Capture the cell that displays the provided text and extract its [X, Y] central coordinate. 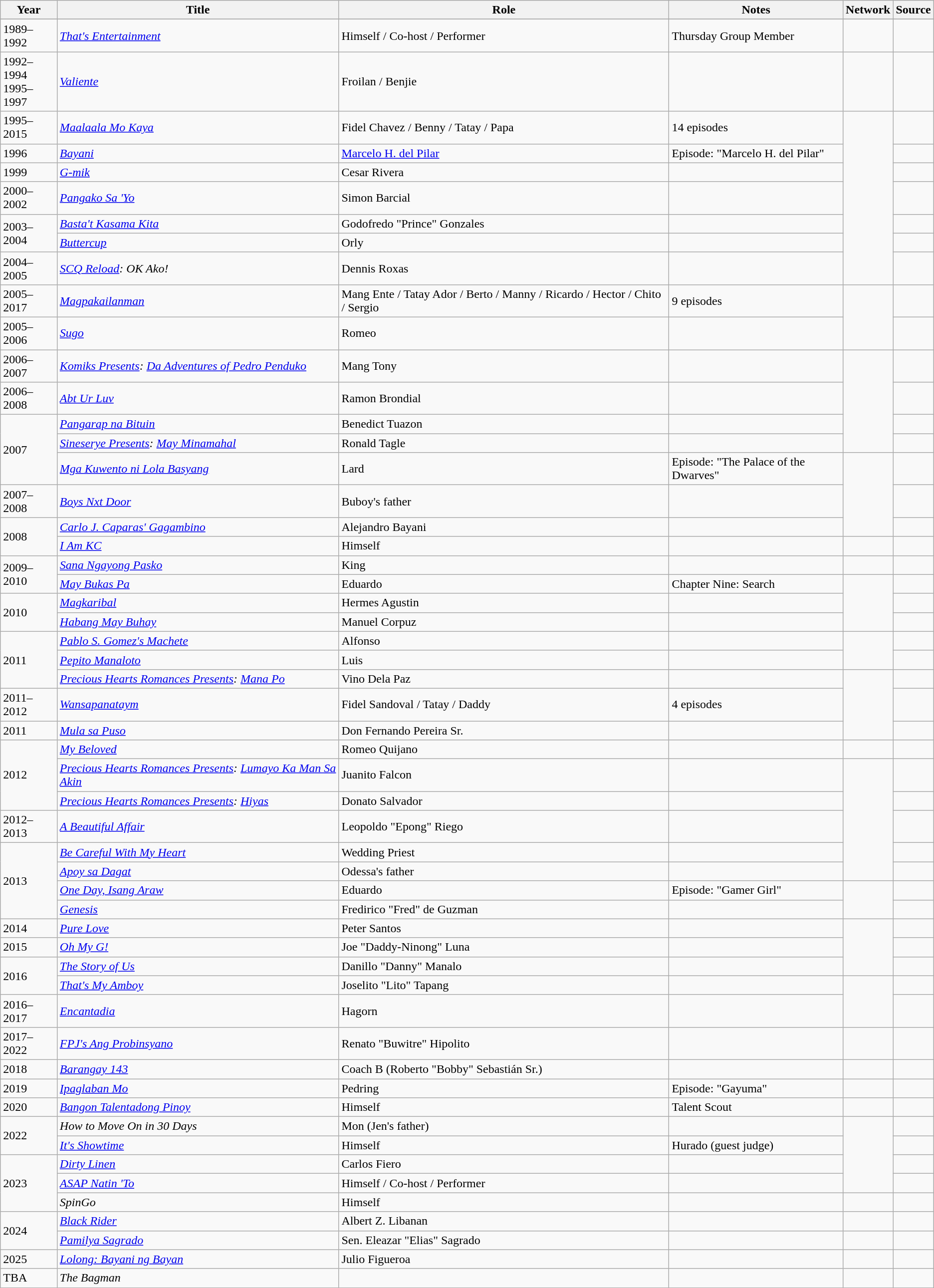
Renato "Buwitre" Hipolito [504, 1043]
Hermes Agustin [504, 603]
Thursday Group Member [756, 36]
Dirty Linen [198, 1164]
Komiks Presents: Da Adventures of Pedro Penduko [198, 365]
Joselito "Lito" Tapang [504, 985]
Bangon Talentadong Pinoy [198, 1107]
Don Fernando Pereira Sr. [504, 730]
Mga Kuwento ni Lola Basyang [198, 469]
Benedict Tuazon [504, 424]
May Bukas Pa [198, 584]
Ipaglaban Mo [198, 1088]
Donato Salvador [504, 801]
Sineserye Presents: May Minamahal [198, 443]
1989–1992 [29, 36]
Pure Love [198, 928]
2009–2010 [29, 574]
Mon (Jen's father) [504, 1126]
Odessa's father [504, 871]
Carlos Fiero [504, 1164]
2008 [29, 536]
Role [504, 10]
2017–2022 [29, 1043]
Ramon Brondial [504, 398]
2018 [29, 1069]
2003–2004 [29, 233]
Valiente [198, 82]
One Day, Isang Araw [198, 890]
1995–2015 [29, 128]
Source [913, 10]
ASAP Natin 'To [198, 1183]
Magpakailanman [198, 300]
2000–2002 [29, 198]
SpinGo [198, 1202]
Apoy sa Dagat [198, 871]
Pamilya Sagrado [198, 1240]
The Bagman [198, 1278]
1992–1994 1995–1997 [29, 82]
Year [29, 10]
SCQ Reload: OK Ako! [198, 268]
14 episodes [756, 128]
Mang Ente / Tatay Ador / Berto / Manny / Ricardo / Hector / Chito / Sergio [504, 300]
Albert Z. Libanan [504, 1221]
Episode: "Gayuma" [756, 1088]
Sana Ngayong Pasko [198, 565]
2016 [29, 976]
FPJ's Ang Probinsyano [198, 1043]
Episode: "Marcelo H. del Pilar" [756, 153]
Dennis Roxas [504, 268]
My Beloved [198, 750]
2006–2007 [29, 365]
2020 [29, 1107]
Abt Ur Luv [198, 398]
Barangay 143 [198, 1069]
Oh My G! [198, 947]
2022 [29, 1136]
Hurado (guest judge) [756, 1145]
2005–2006 [29, 333]
Maalaala Mo Kaya [198, 128]
Buttercup [198, 243]
Network [868, 10]
2024 [29, 1231]
Alejandro Bayani [504, 527]
2019 [29, 1088]
Froilan / Benjie [504, 82]
Habang May Buhay [198, 622]
Manuel Corpuz [504, 622]
Boys Nxt Door [198, 501]
Mang Tony [504, 365]
2016–2017 [29, 1011]
Mula sa Puso [198, 730]
Simon Barcial [504, 198]
Pangarap na Bituin [198, 424]
Precious Hearts Romances Presents: Mana Po [198, 679]
Lard [504, 469]
I Am KC [198, 546]
That's My Amboy [198, 985]
Alfonso [504, 641]
Buboy's father [504, 501]
2007 [29, 450]
Romeo [504, 333]
Lolong: Bayani ng Bayan [198, 1259]
Encantadia [198, 1011]
Fredirico "Fred" de Guzman [504, 909]
Pepito Manaloto [198, 660]
2014 [29, 928]
Talent Scout [756, 1107]
Luis [504, 660]
Notes [756, 10]
Marcelo H. del Pilar [504, 153]
2005–2017 [29, 300]
A Beautiful Affair [198, 826]
Genesis [198, 909]
2011–2012 [29, 705]
Hagorn [504, 1011]
Joe "Daddy-Ninong" Luna [504, 947]
Julio Figueroa [504, 1259]
Magkaribal [198, 603]
Vino Dela Paz [504, 679]
Peter Santos [504, 928]
Godofredo "Prince" Gonzales [504, 224]
Coach B (Roberto "Bobby" Sebastián Sr.) [504, 1069]
Episode: "Gamer Girl" [756, 890]
Title [198, 10]
2013 [29, 881]
1996 [29, 153]
2012 [29, 775]
9 episodes [756, 300]
G-mik [198, 172]
The Story of Us [198, 966]
Sen. Eleazar "Elias" Sagrado [504, 1240]
2015 [29, 947]
Fidel Sandoval / Tatay / Daddy [504, 705]
Juanito Falcon [504, 775]
Bayani [198, 153]
How to Move On in 30 Days [198, 1126]
2023 [29, 1183]
2007–2008 [29, 501]
Leopoldo "Epong" Riego [504, 826]
TBA [29, 1278]
4 episodes [756, 705]
Black Rider [198, 1221]
That's Entertainment [198, 36]
2025 [29, 1259]
Wedding Priest [504, 852]
2012–2013 [29, 826]
Precious Hearts Romances Presents: Hiyas [198, 801]
Sugo [198, 333]
Pedring [504, 1088]
King [504, 565]
It's Showtime [198, 1145]
Wansapanataym [198, 705]
2010 [29, 612]
2004–2005 [29, 268]
Be Careful With My Heart [198, 852]
Ronald Tagle [504, 443]
Precious Hearts Romances Presents: Lumayo Ka Man Sa Akin [198, 775]
Pangako Sa 'Yo [198, 198]
1999 [29, 172]
Basta't Kasama Kita [198, 224]
Carlo J. Caparas' Gagambino [198, 527]
Fidel Chavez / Benny / Tatay / Papa [504, 128]
Chapter Nine: Search [756, 584]
Orly [504, 243]
Romeo Quijano [504, 750]
Episode: "The Palace of the Dwarves" [756, 469]
Danillo "Danny" Manalo [504, 966]
2006–2008 [29, 398]
Cesar Rivera [504, 172]
Pablo S. Gomez's Machete [198, 641]
